Find where the given text appears and provide that cell's center as (X, Y) coordinate. 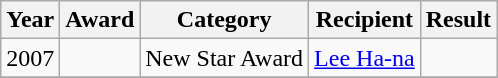
Lee Ha-na (365, 58)
Recipient (365, 20)
Award (100, 20)
New Star Award (224, 58)
Result (458, 20)
2007 (30, 58)
Category (224, 20)
Year (30, 20)
